Find where the given text appears and provide that cell's center as [x, y] coordinate. 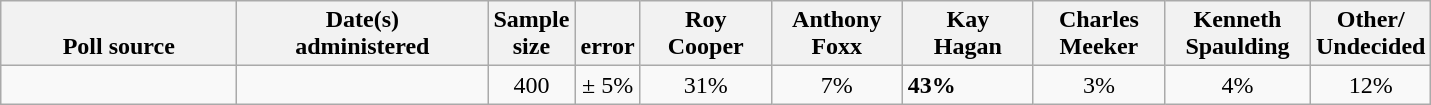
31% [706, 85]
CharlesMeeker [1098, 34]
KayHagan [968, 34]
Samplesize [532, 34]
43% [968, 85]
± 5% [608, 85]
4% [1237, 85]
Date(s)administered [362, 34]
error [608, 34]
12% [1371, 85]
400 [532, 85]
Poll source [119, 34]
Other/Undecided [1371, 34]
3% [1098, 85]
KennethSpaulding [1237, 34]
RoyCooper [706, 34]
AnthonyFoxx [836, 34]
7% [836, 85]
